Find where the given text appears and provide that cell's center as (X, Y) coordinate. 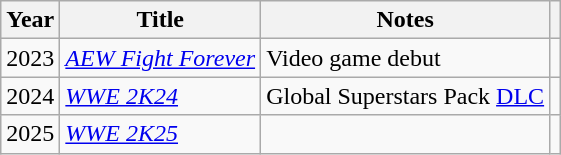
WWE 2K24 (160, 96)
2023 (30, 58)
Global Superstars Pack DLC (406, 96)
AEW Fight Forever (160, 58)
Title (160, 20)
WWE 2K25 (160, 134)
2024 (30, 96)
2025 (30, 134)
Video game debut (406, 58)
Year (30, 20)
Notes (406, 20)
